For the text-containing cell, return its midpoint in (x, y) coordinate format. 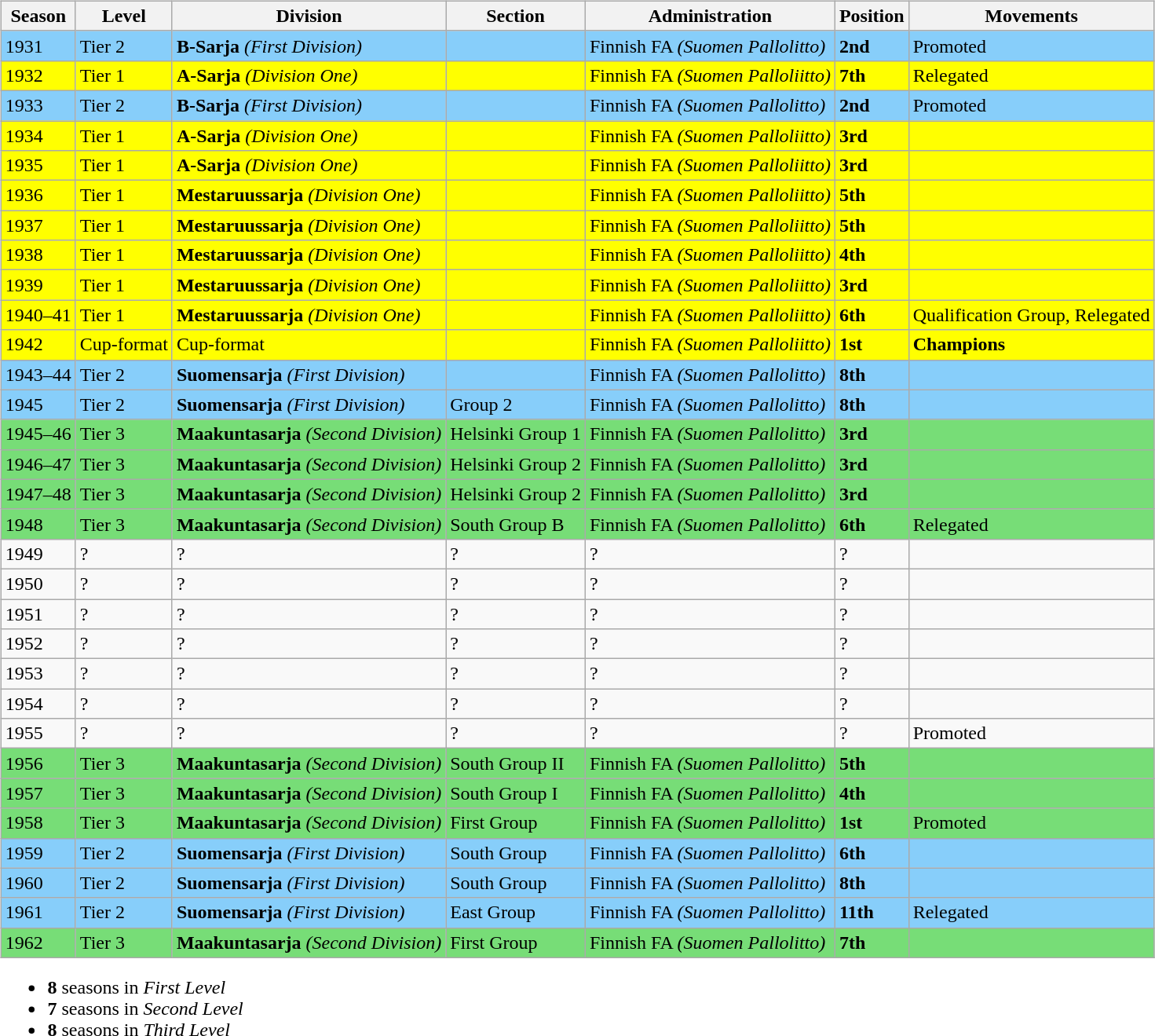
11th (872, 913)
1956 (38, 763)
Qualification Group, Relegated (1032, 315)
Section (516, 16)
1940–41 (38, 315)
1931 (38, 46)
1961 (38, 913)
Season (38, 16)
1932 (38, 75)
1960 (38, 883)
1959 (38, 853)
1933 (38, 105)
1935 (38, 166)
South Group II (516, 763)
Position (872, 16)
South Group I (516, 793)
1948 (38, 524)
1936 (38, 196)
1938 (38, 255)
1954 (38, 704)
Division (309, 16)
1949 (38, 554)
1943–44 (38, 375)
1945–46 (38, 434)
1958 (38, 823)
1952 (38, 644)
Helsinki Group 1 (516, 434)
Level (124, 16)
1950 (38, 584)
1962 (38, 943)
1953 (38, 674)
1939 (38, 285)
1934 (38, 136)
Group 2 (516, 405)
1946–47 (38, 464)
East Group (516, 913)
Administration (710, 16)
1947–48 (38, 494)
1951 (38, 613)
1945 (38, 405)
1942 (38, 345)
1937 (38, 225)
Champions (1032, 345)
Movements (1032, 16)
South Group B (516, 524)
1955 (38, 734)
1957 (38, 793)
